Capture the cell that displays the provided text and extract its (X, Y) central coordinate. 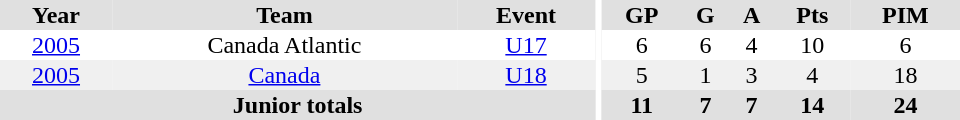
18 (906, 75)
A (752, 15)
Year (56, 15)
GP (642, 15)
Canada (284, 75)
Junior totals (298, 105)
1 (706, 75)
Canada Atlantic (284, 45)
5 (642, 75)
U17 (526, 45)
14 (812, 105)
G (706, 15)
3 (752, 75)
Pts (812, 15)
10 (812, 45)
Team (284, 15)
PIM (906, 15)
11 (642, 105)
Event (526, 15)
U18 (526, 75)
24 (906, 105)
